Find where the given text appears and provide that cell's center as [X, Y] coordinate. 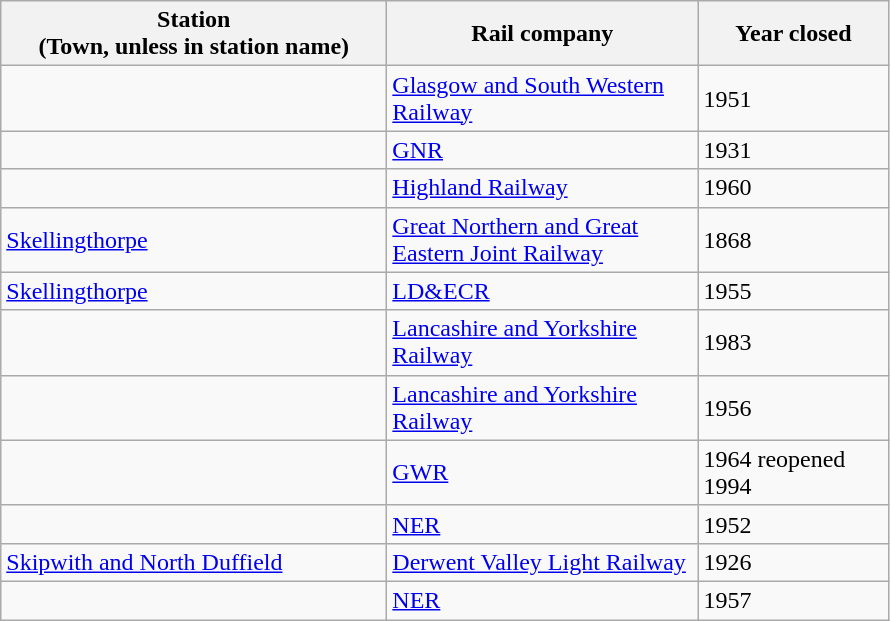
1926 [794, 562]
1983 [794, 342]
1964 reopened 1994 [794, 472]
Year closed [794, 34]
1931 [794, 150]
1956 [794, 408]
Highland Railway [542, 188]
Skipwith and North Duffield [194, 562]
Rail company [542, 34]
1960 [794, 188]
1952 [794, 524]
Station(Town, unless in station name) [194, 34]
1957 [794, 600]
1955 [794, 291]
1868 [794, 240]
GWR [542, 472]
Great Northern and Great Eastern Joint Railway [542, 240]
1951 [794, 98]
LD&ECR [542, 291]
Glasgow and South Western Railway [542, 98]
Derwent Valley Light Railway [542, 562]
GNR [542, 150]
